Search for the cell housing the specified text and yield its (X, Y) center coordinate. 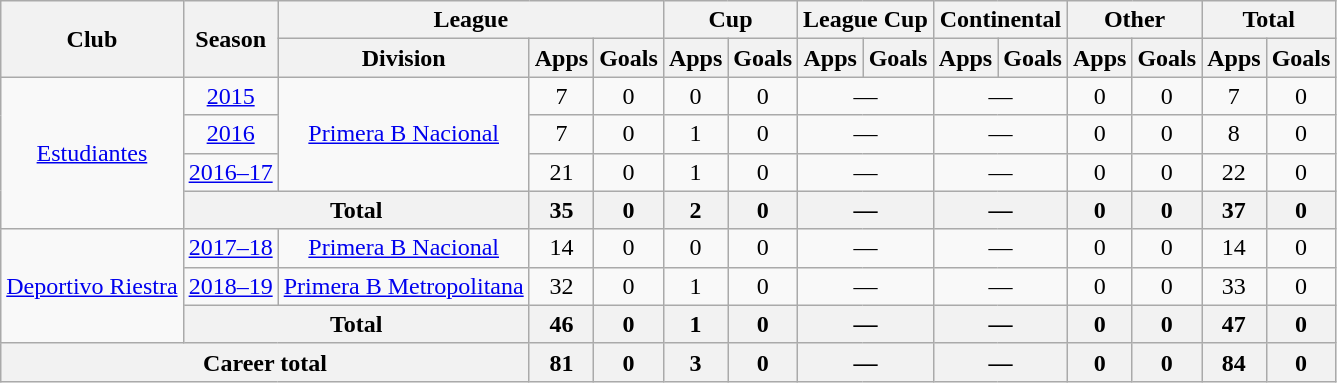
2017–18 (230, 248)
Season (230, 39)
Other (1134, 20)
21 (561, 172)
37 (1234, 210)
League (470, 20)
Deportivo Riestra (92, 286)
22 (1234, 172)
3 (695, 362)
2016–17 (230, 172)
35 (561, 210)
8 (1234, 134)
84 (1234, 362)
Division (404, 58)
Club (92, 39)
Continental (1000, 20)
2016 (230, 134)
46 (561, 324)
Estudiantes (92, 153)
Primera B Metropolitana (404, 286)
2 (695, 210)
32 (561, 286)
League Cup (866, 20)
2015 (230, 96)
Career total (265, 362)
33 (1234, 286)
Cup (730, 20)
2018–19 (230, 286)
47 (1234, 324)
81 (561, 362)
